Locate the cell with the specified text and output its [x, y] center coordinate. 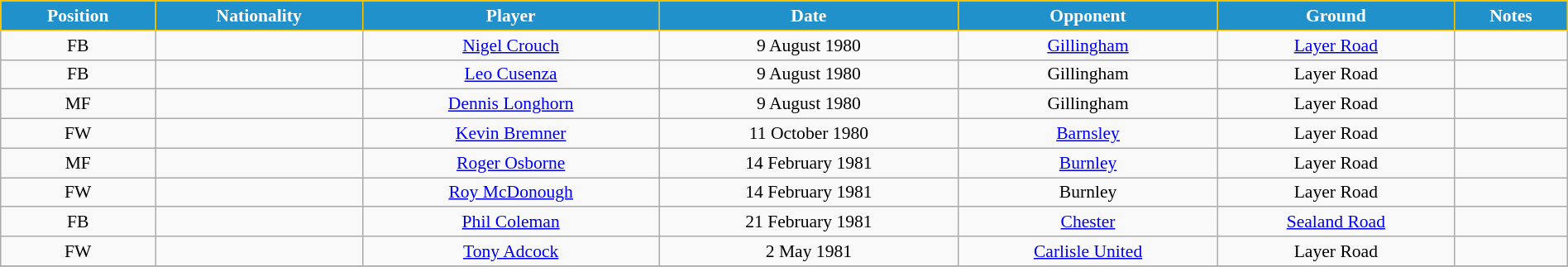
Notes [1512, 16]
Kevin Bremner [511, 134]
Tony Adcock [511, 251]
Player [511, 16]
Roger Osborne [511, 163]
Ground [1336, 16]
Position [78, 16]
21 February 1981 [809, 222]
Sealand Road [1336, 222]
Barnsley [1088, 134]
Roy McDonough [511, 193]
Nigel Crouch [511, 45]
Chester [1088, 222]
Carlisle United [1088, 251]
Phil Coleman [511, 222]
11 October 1980 [809, 134]
Dennis Longhorn [511, 104]
2 May 1981 [809, 251]
Nationality [260, 16]
Opponent [1088, 16]
Leo Cusenza [511, 74]
Date [809, 16]
